Determine the (x, y) coordinate at the center of the cell enclosing the given text.  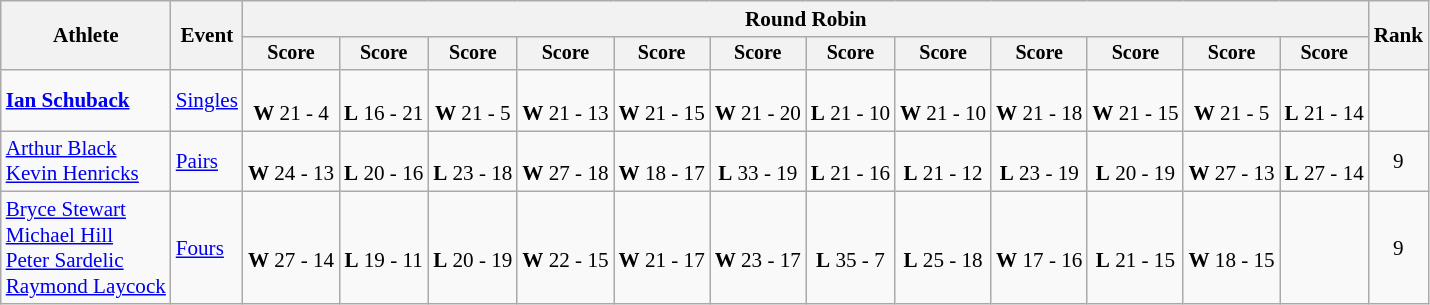
L 21 - 16 (850, 162)
W 17 - 16 (1039, 248)
W 27 - 18 (565, 162)
L 21 - 10 (850, 100)
W 18 - 17 (662, 162)
Ian Schuback (86, 100)
L 21 - 14 (1324, 100)
W 21 - 17 (662, 248)
W 21 - 18 (1039, 100)
L 23 - 19 (1039, 162)
L 33 - 19 (758, 162)
Fours (207, 248)
L 20 - 16 (384, 162)
L 25 - 18 (943, 248)
Event (207, 36)
W 21 - 20 (758, 100)
W 27 - 14 (291, 248)
L 19 - 11 (384, 248)
Athlete (86, 36)
Round Robin (806, 18)
L 23 - 18 (472, 162)
L 21 - 12 (943, 162)
W 24 - 13 (291, 162)
Bryce StewartMichael HillPeter SardelicRaymond Laycock (86, 248)
W 23 - 17 (758, 248)
L 16 - 21 (384, 100)
L 21 - 15 (1135, 248)
W 27 - 13 (1231, 162)
W 21 - 13 (565, 100)
W 18 - 15 (1231, 248)
W 21 - 10 (943, 100)
L 27 - 14 (1324, 162)
W 22 - 15 (565, 248)
L 35 - 7 (850, 248)
Pairs (207, 162)
W 21 - 4 (291, 100)
Singles (207, 100)
Rank (1398, 36)
Arthur BlackKevin Henricks (86, 162)
